Determine the [x, y] coordinate at the center of the cell enclosing the given text.  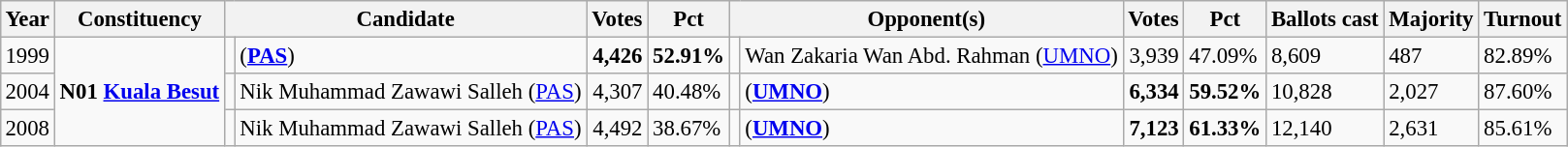
Majority [1431, 19]
40.48% [688, 92]
Opponent(s) [926, 19]
4,426 [617, 55]
85.61% [1522, 129]
10,828 [1325, 92]
Constituency [140, 19]
487 [1431, 55]
Turnout [1522, 19]
38.67% [688, 129]
Year [27, 19]
12,140 [1325, 129]
Ballots cast [1325, 19]
Wan Zakaria Wan Abd. Rahman (UMNO) [931, 55]
87.60% [1522, 92]
82.89% [1522, 55]
2,027 [1431, 92]
4,492 [617, 129]
2008 [27, 129]
52.91% [688, 55]
N01 Kuala Besut [140, 91]
7,123 [1154, 129]
2,631 [1431, 129]
3,939 [1154, 55]
59.52% [1226, 92]
8,609 [1325, 55]
61.33% [1226, 129]
47.09% [1226, 55]
4,307 [617, 92]
6,334 [1154, 92]
(PAS) [411, 55]
2004 [27, 92]
Candidate [405, 19]
1999 [27, 55]
